For the text-containing cell, return its midpoint in [x, y] coordinate format. 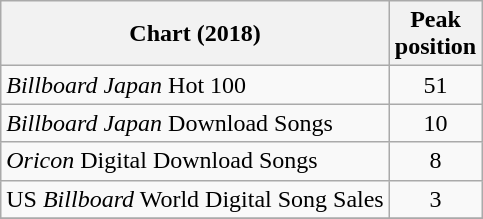
Billboard Japan Hot 100 [195, 85]
Peakposition [435, 34]
Oricon Digital Download Songs [195, 161]
US Billboard World Digital Song Sales [195, 199]
51 [435, 85]
10 [435, 123]
3 [435, 199]
Chart (2018) [195, 34]
Billboard Japan Download Songs [195, 123]
8 [435, 161]
